Return the (x, y) coordinate for the center point of the cell that contains the specified text.  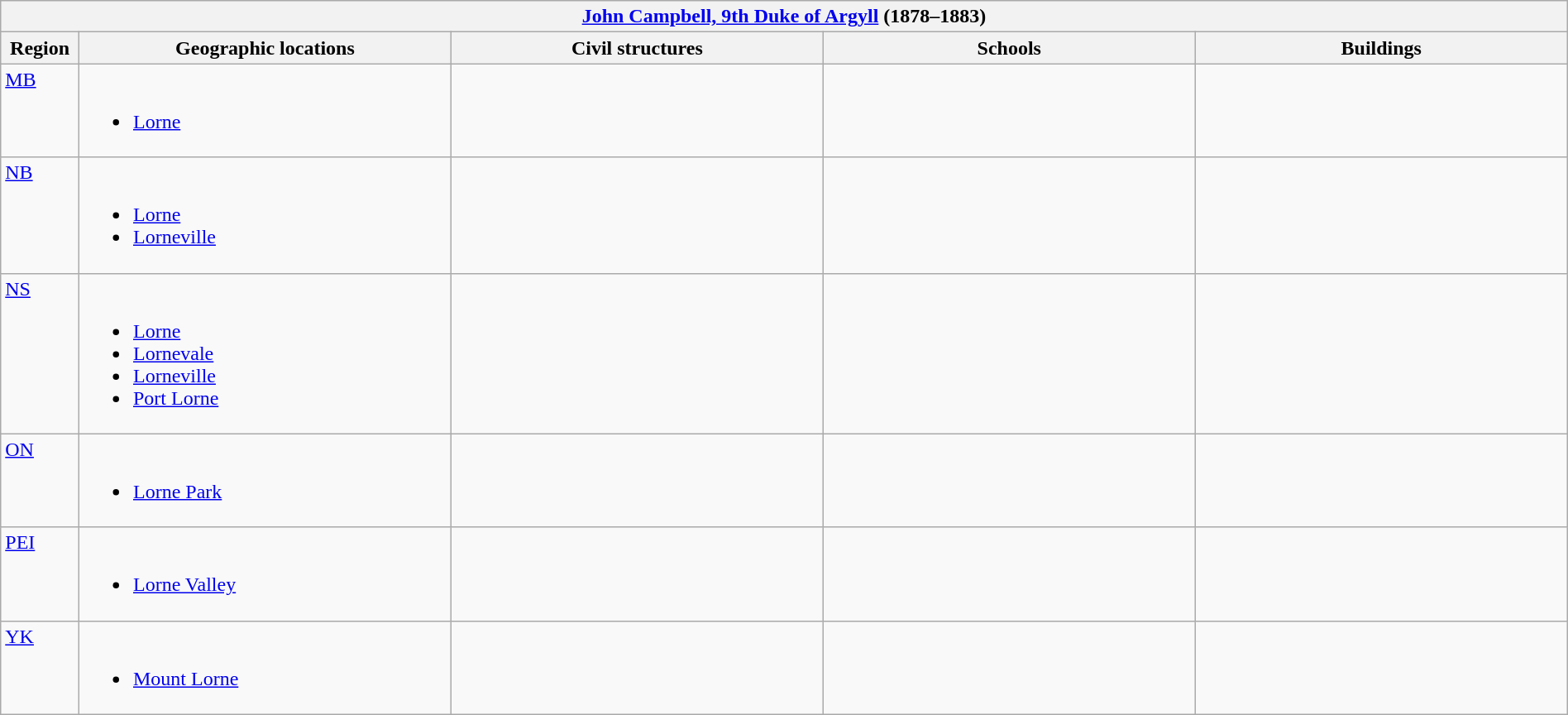
NS (40, 353)
MB (40, 111)
John Campbell, 9th Duke of Argyll (1878–1883) (784, 17)
Lorne Valley (265, 574)
Schools (1009, 48)
Mount Lorne (265, 667)
LorneLornevaleLornevillePort Lorne (265, 353)
LorneLorneville (265, 215)
ON (40, 480)
Region (40, 48)
YK (40, 667)
Civil structures (637, 48)
NB (40, 215)
Lorne Park (265, 480)
Lorne (265, 111)
Buildings (1381, 48)
PEI (40, 574)
Geographic locations (265, 48)
